Return (x, y) of the center of cell containing provided text 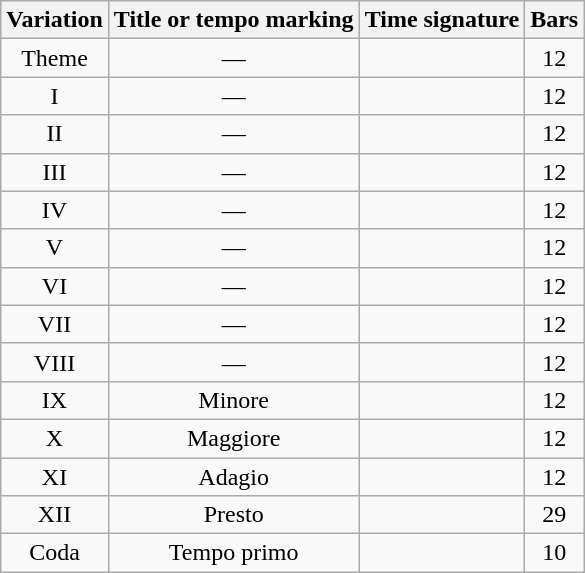
Presto (234, 515)
VII (55, 324)
IX (55, 400)
XII (55, 515)
Variation (55, 20)
10 (554, 553)
VIII (55, 362)
Title or tempo marking (234, 20)
II (55, 134)
Theme (55, 58)
IV (55, 210)
Tempo primo (234, 553)
Bars (554, 20)
Coda (55, 553)
Time signature (442, 20)
Minore (234, 400)
I (55, 96)
X (55, 438)
XI (55, 477)
VI (55, 286)
Maggiore (234, 438)
Adagio (234, 477)
V (55, 248)
29 (554, 515)
III (55, 172)
